Locate the cell with the specified text and output its (X, Y) center coordinate. 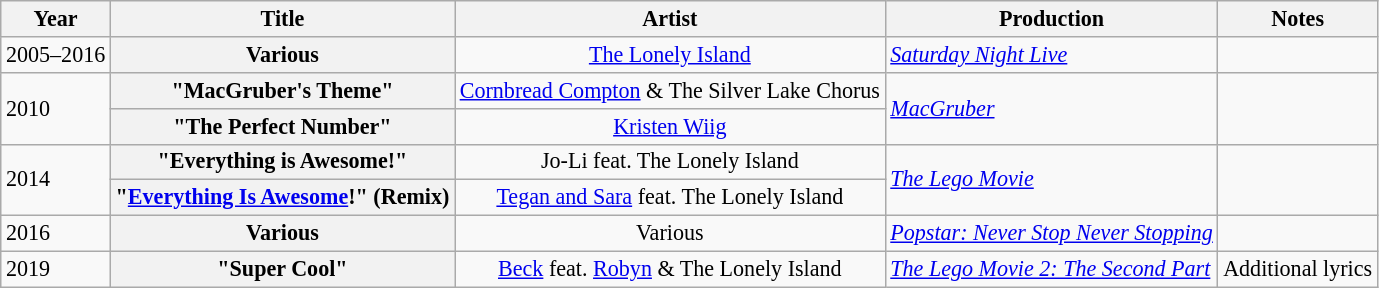
Notes (1298, 18)
Production (1052, 18)
2005–2016 (56, 54)
"MacGruber's Theme" (282, 90)
Title (282, 18)
The Lego Movie 2: The Second Part (1052, 269)
Artist (670, 18)
MacGruber (1052, 108)
Kristen Wiig (670, 126)
"The Perfect Number" (282, 126)
Cornbread Compton & The Silver Lake Chorus (670, 90)
2016 (56, 233)
Year (56, 18)
2010 (56, 108)
Tegan and Sara feat. The Lonely Island (670, 198)
The Lego Movie (1052, 180)
Jo-Li feat. The Lonely Island (670, 162)
"Everything Is Awesome!" (Remix) (282, 198)
2019 (56, 269)
The Lonely Island (670, 54)
"Super Cool" (282, 269)
Additional lyrics (1298, 269)
Popstar: Never Stop Never Stopping (1052, 233)
Saturday Night Live (1052, 54)
"Everything is Awesome!" (282, 162)
Beck feat. Robyn & The Lonely Island (670, 269)
2014 (56, 180)
